Return the (x, y) coordinate for the center point of the cell that contains the specified text.  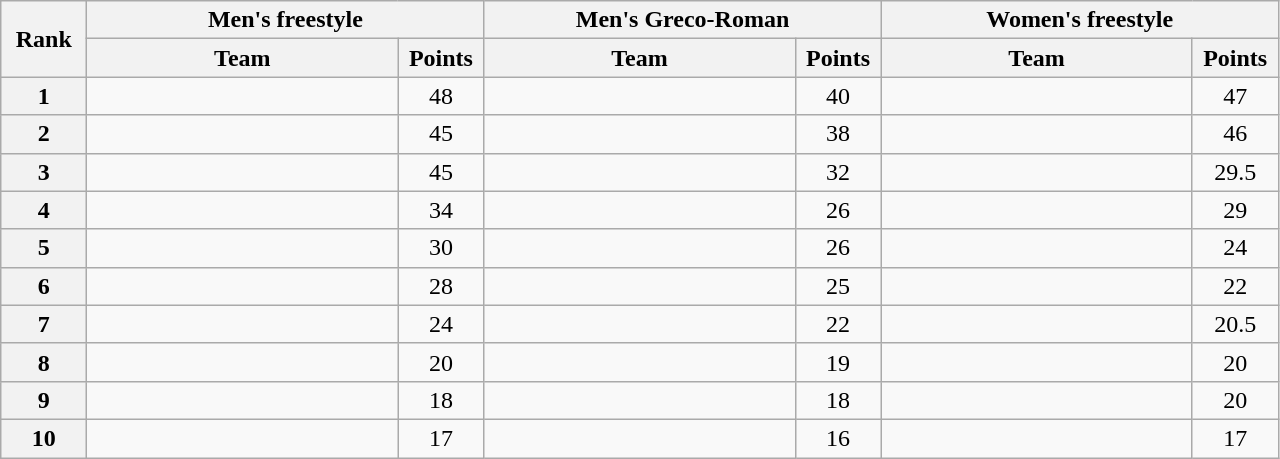
47 (1235, 96)
5 (44, 248)
Women's freestyle (1080, 20)
40 (838, 96)
30 (441, 248)
8 (44, 362)
29.5 (1235, 172)
48 (441, 96)
6 (44, 286)
46 (1235, 134)
25 (838, 286)
Men's Greco-Roman (682, 20)
29 (1235, 210)
34 (441, 210)
7 (44, 324)
Rank (44, 39)
16 (838, 438)
9 (44, 400)
3 (44, 172)
1 (44, 96)
20.5 (1235, 324)
10 (44, 438)
4 (44, 210)
19 (838, 362)
38 (838, 134)
28 (441, 286)
Men's freestyle (286, 20)
2 (44, 134)
32 (838, 172)
